From the cell containing the given text, extract its center point as [X, Y] coordinate. 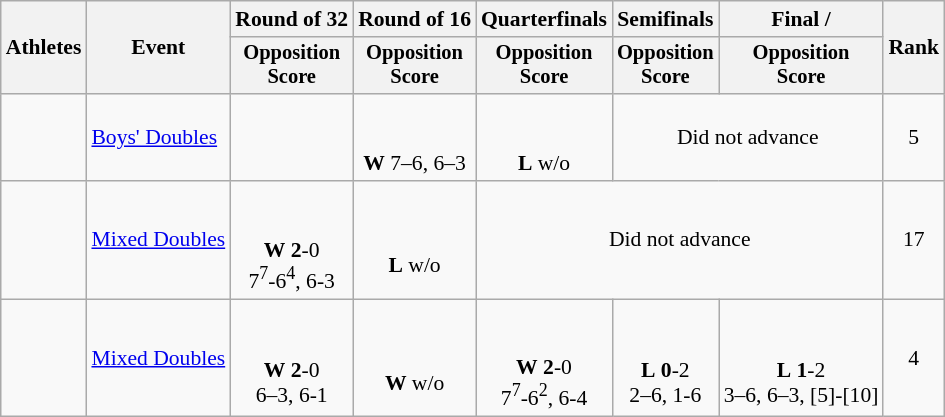
17 [914, 240]
Boys' Doubles [158, 138]
W 7–6, 6–3 [414, 138]
Athletes [44, 48]
4 [914, 358]
W 2-0 6–3, 6-1 [292, 358]
Event [158, 48]
W w/o [414, 358]
Final / [802, 19]
L 0-2 2–6, 1-6 [666, 358]
Round of 32 [292, 19]
Round of 16 [414, 19]
W 2-0 77-62, 6-4 [544, 358]
Quarterfinals [544, 19]
L 1-2 3–6, 6–3, [5]-[10] [802, 358]
Rank [914, 48]
5 [914, 138]
W 2-0 77-64, 6-3 [292, 240]
Semifinals [666, 19]
